Identify which cell holds the provided text, then report its [x, y] central coordinate. 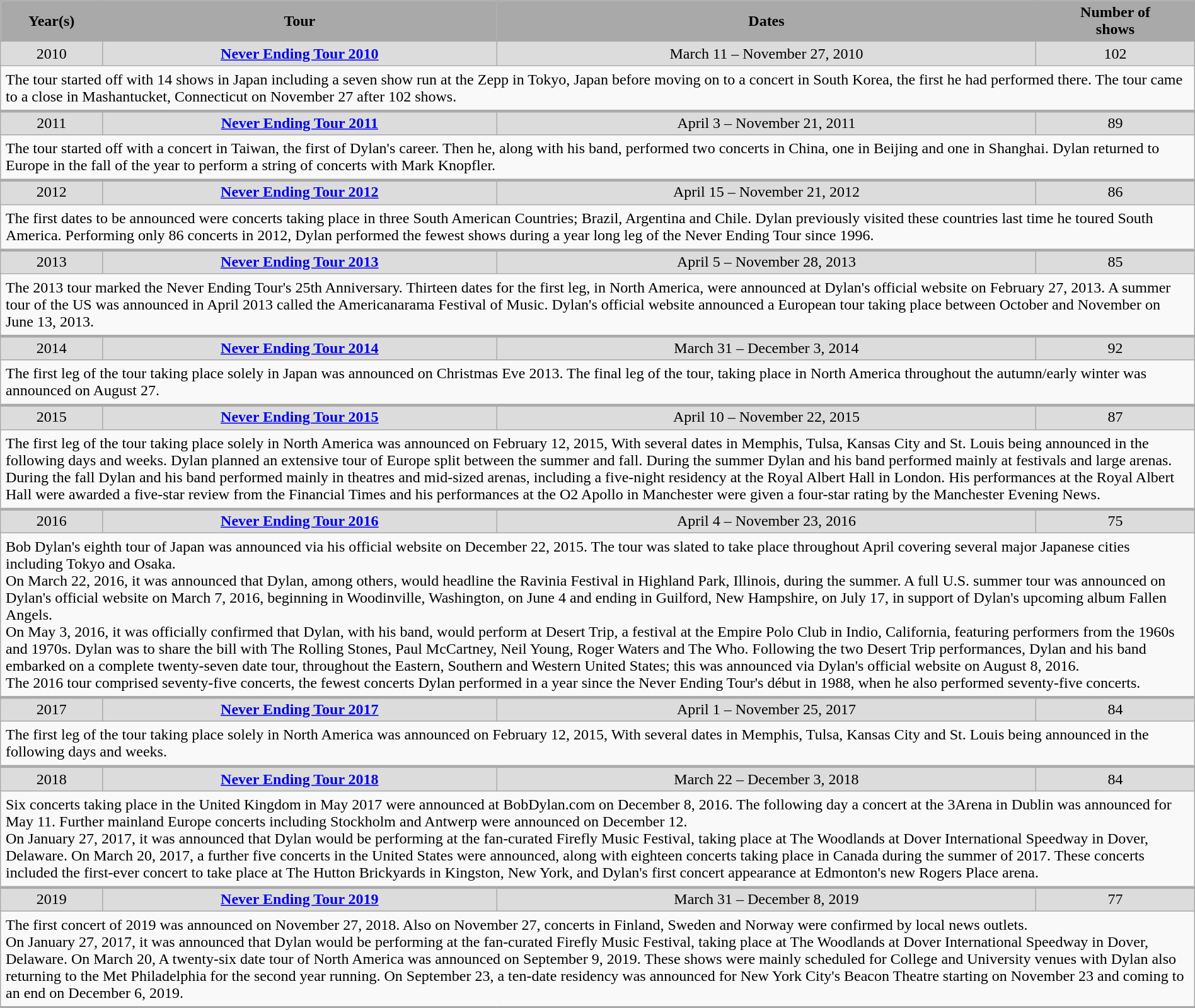
April 15 – November 21, 2012 [766, 192]
85 [1116, 262]
2013 [52, 262]
Never Ending Tour 2014 [300, 348]
2016 [52, 521]
Number ofshows [1116, 21]
77 [1116, 899]
Never Ending Tour 2016 [300, 521]
Never Ending Tour 2019 [300, 899]
Never Ending Tour 2013 [300, 262]
2012 [52, 192]
March 31 – December 8, 2019 [766, 899]
April 3 – November 21, 2011 [766, 123]
Never Ending Tour 2018 [300, 779]
86 [1116, 192]
2015 [52, 417]
102 [1116, 54]
2014 [52, 348]
75 [1116, 521]
2019 [52, 899]
92 [1116, 348]
April 4 – November 23, 2016 [766, 521]
March 31 – December 3, 2014 [766, 348]
April 10 – November 22, 2015 [766, 417]
March 11 – November 27, 2010 [766, 54]
2011 [52, 123]
2018 [52, 779]
Never Ending Tour 2012 [300, 192]
87 [1116, 417]
Never Ending Tour 2011 [300, 123]
Never Ending Tour 2017 [300, 709]
Never Ending Tour 2010 [300, 54]
Year(s) [52, 21]
Dates [766, 21]
Never Ending Tour 2015 [300, 417]
89 [1116, 123]
April 1 – November 25, 2017 [766, 709]
Tour [300, 21]
2010 [52, 54]
2017 [52, 709]
April 5 – November 28, 2013 [766, 262]
March 22 – December 3, 2018 [766, 779]
